Provide the (x, y) coordinate of the cell's center where the given text is located.  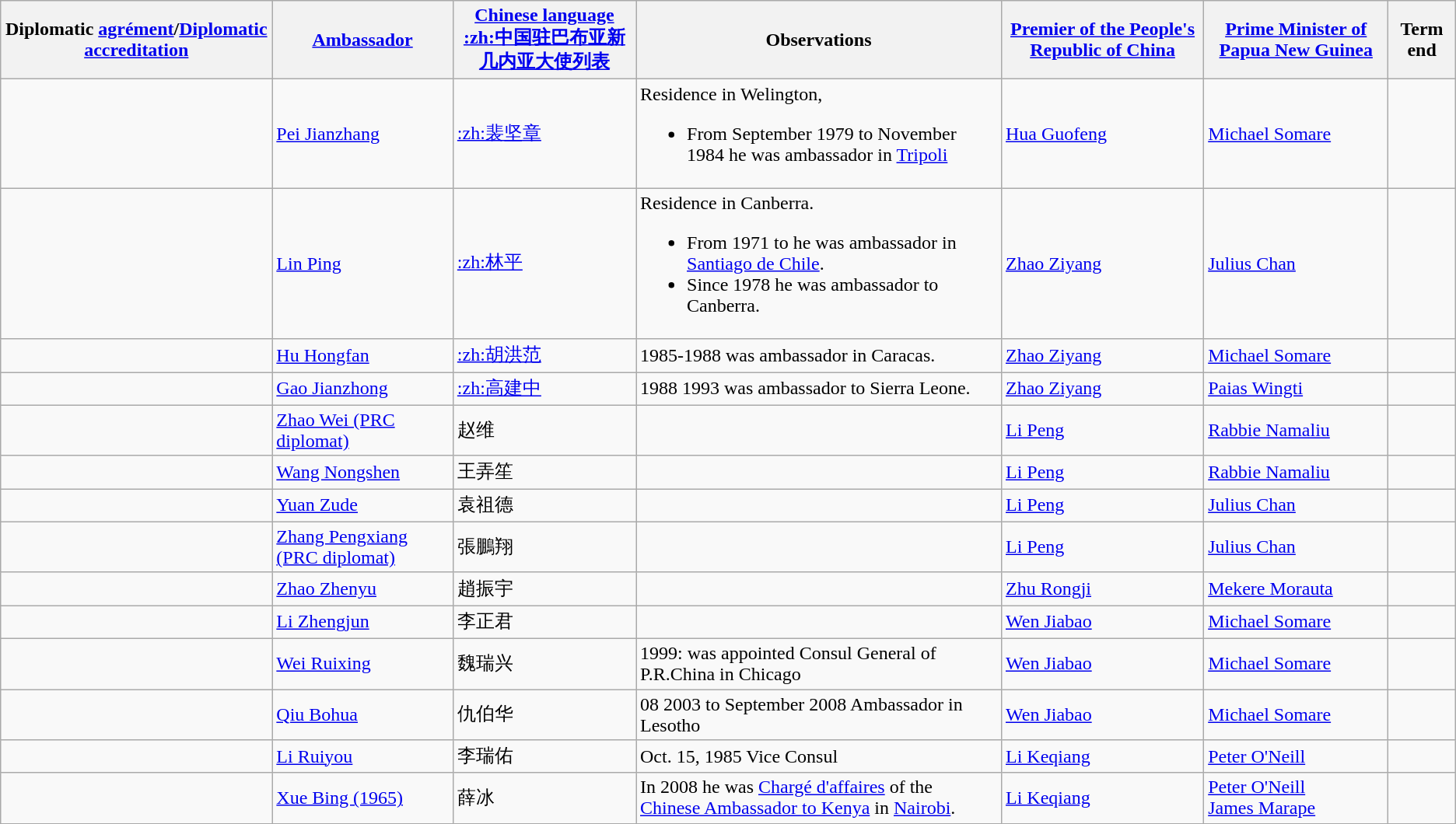
Residence in Welington,From September 1979 to November 1984 he was ambassador in Tripoli (819, 134)
:zh:林平 (544, 264)
Observations (819, 40)
Zhang Pengxiang (PRC diplomat) (362, 547)
Li Zhengjun (362, 622)
Pei Jianzhang (362, 134)
Gao Jianzhong (362, 389)
Diplomatic agrément/Diplomatic accreditation (137, 40)
Peter O'Neill (1296, 757)
Zhu Rongji (1102, 589)
08 2003 to September 2008 Ambassador in Lesotho (819, 714)
Lin Ping (362, 264)
Term end (1422, 40)
王弄笙 (544, 473)
Hu Hongfan (362, 356)
:zh:裴坚章 (544, 134)
Prime Minister of Papua New Guinea (1296, 40)
Paias Wingti (1296, 389)
1999: was appointed Consul General of P.R.China in Chicago (819, 664)
Wang Nongshen (362, 473)
趙振宇 (544, 589)
袁祖德 (544, 505)
Mekere Morauta (1296, 589)
In 2008 he was Chargé d'affaires of the Chinese Ambassador to Kenya in Nairobi. (819, 798)
Peter O'NeillJames Marape (1296, 798)
Ambassador (362, 40)
:zh:胡洪范 (544, 356)
Li Ruiyou (362, 757)
Zhao Wei (PRC diplomat) (362, 431)
魏瑞兴 (544, 664)
1985-1988 was ambassador in Caracas. (819, 356)
張鵬翔 (544, 547)
1988 1993 was ambassador to Sierra Leone. (819, 389)
赵维 (544, 431)
Yuan Zude (362, 505)
Oct. 15, 1985 Vice Consul (819, 757)
Chinese language:zh:中国驻巴布亚新几内亚大使列表 (544, 40)
Zhao Zhenyu (362, 589)
仇伯华 (544, 714)
Hua Guofeng (1102, 134)
李瑞佑 (544, 757)
薛冰 (544, 798)
Premier of the People's Republic of China (1102, 40)
Qiu Bohua (362, 714)
Residence in Canberra.From 1971 to he was ambassador in Santiago de Chile.Since 1978 he was ambassador to Canberra. (819, 264)
:zh:高建中 (544, 389)
Wei Ruixing (362, 664)
Xue Bing (1965) (362, 798)
李正君 (544, 622)
